Return (x, y) of the center of cell containing provided text 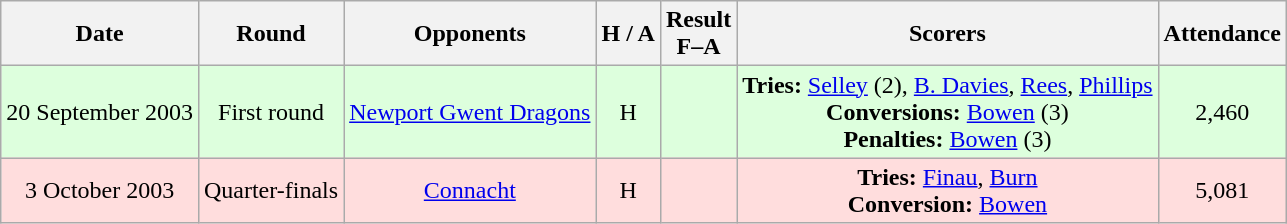
Scorers (948, 34)
2,460 (1222, 112)
Tries: Finau, BurnConversion: Bowen (948, 190)
Connacht (470, 190)
H / A (628, 34)
Attendance (1222, 34)
Tries: Selley (2), B. Davies, Rees, PhillipsConversions: Bowen (3)Penalties: Bowen (3) (948, 112)
First round (270, 112)
3 October 2003 (100, 190)
ResultF–A (698, 34)
Quarter-finals (270, 190)
20 September 2003 (100, 112)
5,081 (1222, 190)
Opponents (470, 34)
Newport Gwent Dragons (470, 112)
Round (270, 34)
Date (100, 34)
